Identify which cell holds the provided text, then report its (x, y) central coordinate. 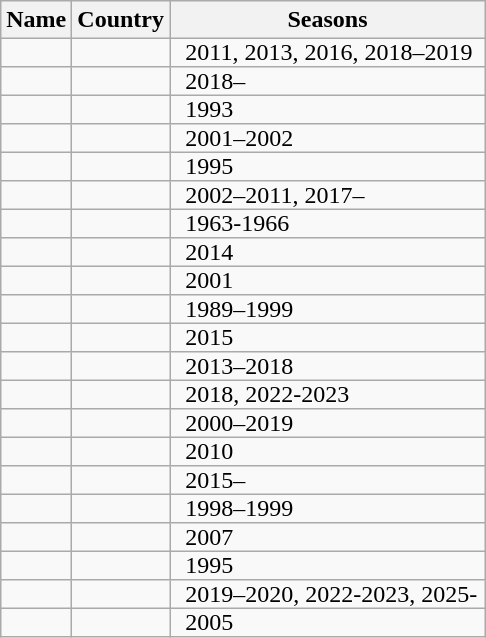
1998–1999 (328, 509)
2011, 2013, 2016, 2018–2019 (328, 53)
2014 (328, 252)
1989–1999 (328, 309)
2018, 2022-2023 (328, 395)
2015– (328, 480)
2019–2020, 2022-2023, 2025- (328, 594)
1963-1966 (328, 224)
2015 (328, 338)
2007 (328, 537)
2002–2011, 2017– (328, 195)
2001 (328, 281)
2001–2002 (328, 138)
2013–2018 (328, 366)
2018– (328, 81)
Country (121, 20)
Seasons (328, 20)
1993 (328, 110)
2005 (328, 623)
2000–2019 (328, 423)
2010 (328, 452)
Name (36, 20)
